Scan for the cell matching the given text and deliver its [X, Y] coordinate at center. 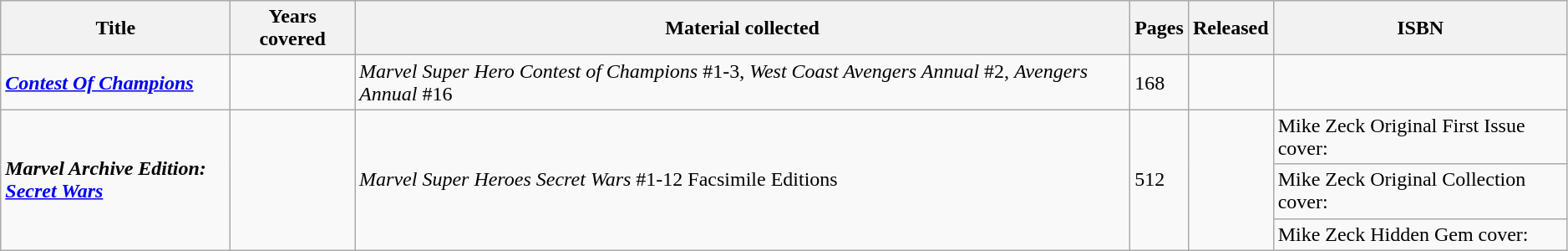
Contest Of Champions [115, 82]
Mike Zeck Original First Issue cover: [1420, 137]
168 [1160, 82]
Marvel Super Hero Contest of Champions #1-3, West Coast Avengers Annual #2, Avengers Annual #16 [743, 82]
Material collected [743, 28]
512 [1160, 180]
Marvel Archive Edition: Secret Wars [115, 180]
Mike Zeck Hidden Gem cover: [1420, 234]
Title [115, 28]
Mike Zeck Original Collection cover: [1420, 191]
Marvel Super Heroes Secret Wars #1-12 Facsimile Editions [743, 180]
Years covered [292, 28]
ISBN [1420, 28]
Pages [1160, 28]
Released [1231, 28]
